Pinpoint the cell where the given text exists, returning its (X, Y) midpoint coordinate. 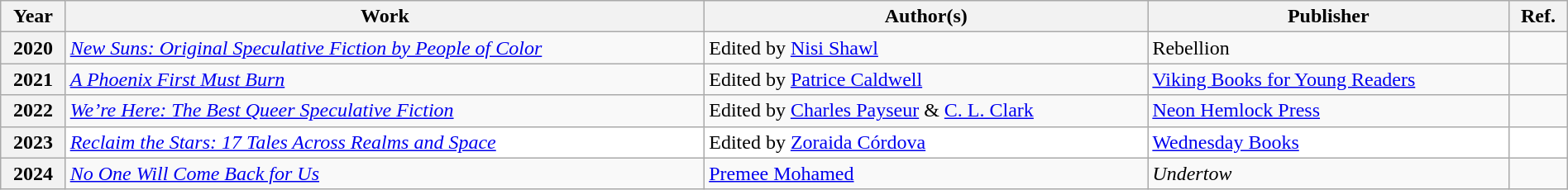
Author(s) (926, 17)
Neon Hemlock Press (1328, 111)
2021 (33, 79)
Edited by Zoraida Córdova (926, 142)
Edited by Charles Payseur & C. L. Clark (926, 111)
2023 (33, 142)
Edited by Patrice Caldwell (926, 79)
2024 (33, 173)
A Phoenix First Must Burn (385, 79)
2020 (33, 48)
Publisher (1328, 17)
2022 (33, 111)
Viking Books for Young Readers (1328, 79)
We’re Here: The Best Queer Speculative Fiction (385, 111)
Undertow (1328, 173)
Year (33, 17)
Edited by Nisi Shawl (926, 48)
Rebellion (1328, 48)
Premee Mohamed (926, 173)
Reclaim the Stars: 17 Tales Across Realms and Space (385, 142)
New Suns: Original Speculative Fiction by People of Color (385, 48)
Work (385, 17)
Ref. (1538, 17)
Wednesday Books (1328, 142)
No One Will Come Back for Us (385, 173)
